For the text-containing cell, return its midpoint in [x, y] coordinate format. 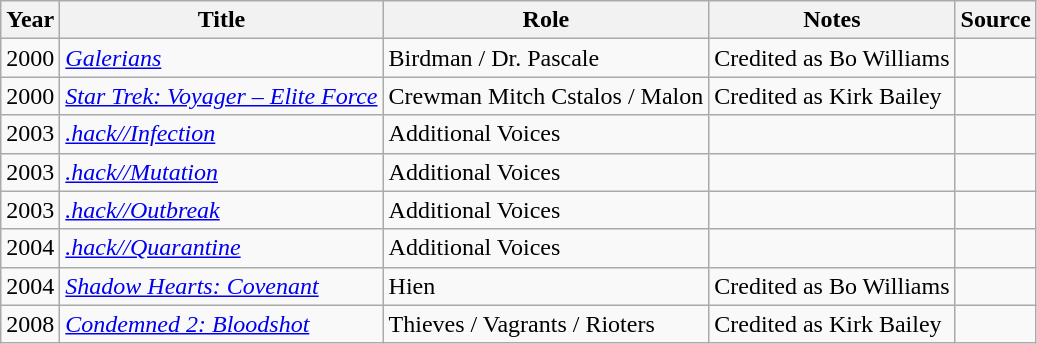
Title [222, 20]
.hack//Outbreak [222, 210]
Condemned 2: Bloodshot [222, 324]
Crewman Mitch Cstalos / Malon [546, 96]
Galerians [222, 58]
Hien [546, 286]
Source [996, 20]
.hack//Quarantine [222, 248]
.hack//Mutation [222, 172]
2008 [30, 324]
Star Trek: Voyager – Elite Force [222, 96]
Role [546, 20]
Birdman / Dr. Pascale [546, 58]
.hack//Infection [222, 134]
Year [30, 20]
Shadow Hearts: Covenant [222, 286]
Notes [832, 20]
Thieves / Vagrants / Rioters [546, 324]
